For the text-containing cell, return its midpoint in [x, y] coordinate format. 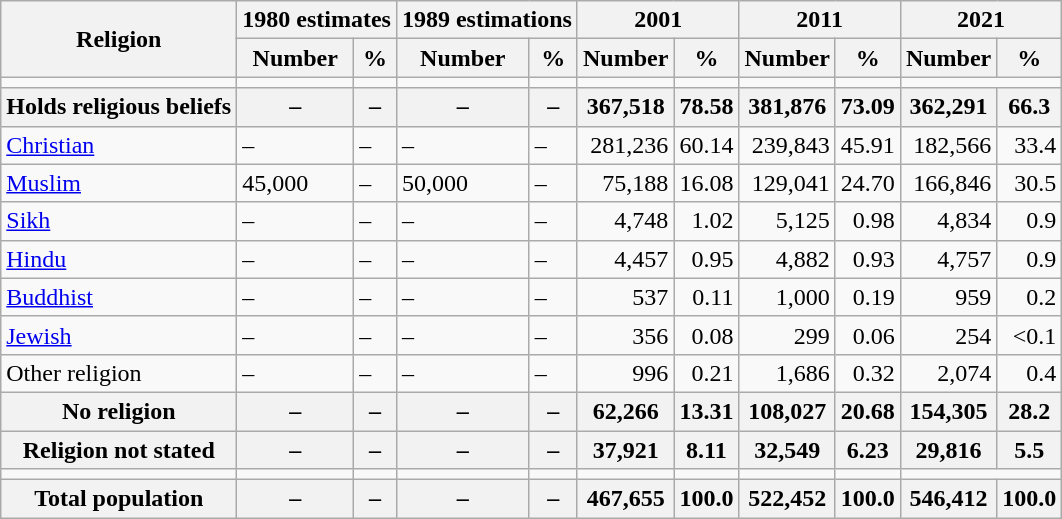
Other religion [119, 373]
299 [787, 335]
No religion [119, 411]
254 [948, 335]
20.68 [868, 411]
0.21 [706, 373]
66.3 [1030, 107]
129,041 [787, 183]
5,125 [787, 221]
Christian [119, 145]
1,000 [787, 297]
28.2 [1030, 411]
13.31 [706, 411]
0.08 [706, 335]
381,876 [787, 107]
0.98 [868, 221]
16.08 [706, 183]
Muslim [119, 183]
<0.1 [1030, 335]
959 [948, 297]
Religion [119, 39]
60.14 [706, 145]
281,236 [625, 145]
0.32 [868, 373]
0.19 [868, 297]
4,748 [625, 221]
0.93 [868, 259]
182,566 [948, 145]
1.02 [706, 221]
2011 [820, 20]
2021 [980, 20]
4,834 [948, 221]
50,000 [462, 183]
108,027 [787, 411]
546,412 [948, 499]
0.4 [1030, 373]
33.4 [1030, 145]
362,291 [948, 107]
73.09 [868, 107]
4,757 [948, 259]
75,188 [625, 183]
24.70 [868, 183]
Jewish [119, 335]
4,457 [625, 259]
6.23 [868, 449]
Holds religious beliefs [119, 107]
30.5 [1030, 183]
45,000 [296, 183]
45.91 [868, 145]
154,305 [948, 411]
29,816 [948, 449]
Total population [119, 499]
356 [625, 335]
Religion not stated [119, 449]
0.11 [706, 297]
0.2 [1030, 297]
2001 [658, 20]
1980 estimates [317, 20]
367,518 [625, 107]
Sikh [119, 221]
Hindu [119, 259]
1,686 [787, 373]
4,882 [787, 259]
467,655 [625, 499]
32,549 [787, 449]
0.95 [706, 259]
0.06 [868, 335]
78.58 [706, 107]
166,846 [948, 183]
537 [625, 297]
62,266 [625, 411]
5.5 [1030, 449]
37,921 [625, 449]
1989 estimations [486, 20]
2,074 [948, 373]
Buddhist [119, 297]
996 [625, 373]
522,452 [787, 499]
8.11 [706, 449]
239,843 [787, 145]
